Return the [X, Y] coordinate for the center point of the cell that contains the specified text.  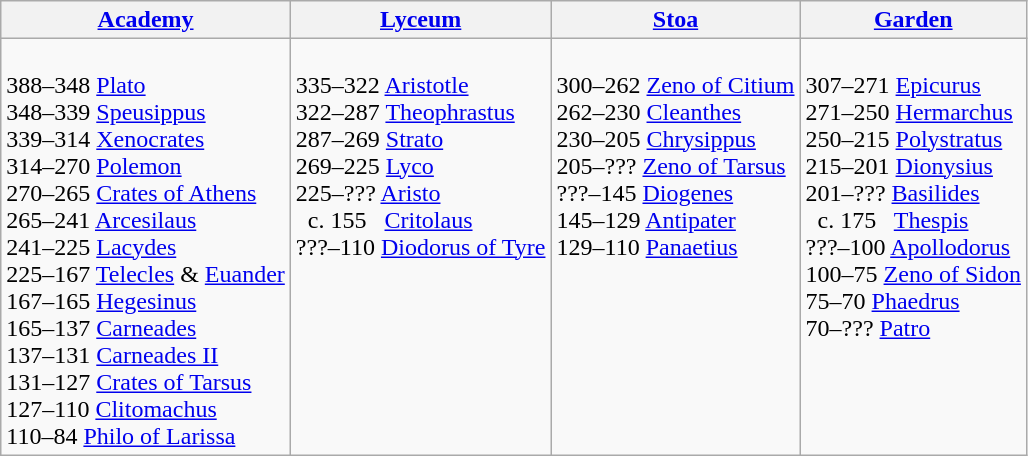
335–322 Aristotle 322–287 Theophrastus 287–269 Strato 269–225 Lyco 225–??? Aristo c. 155 Critolaus ???–110 Diodorus of Tyre [420, 247]
Academy [146, 20]
Stoa [676, 20]
300–262 Zeno of Citium 262–230 Cleanthes 230–205 Chrysippus 205–??? Zeno of Tarsus ???–145 Diogenes 145–129 Antipater 129–110 Panaetius [676, 247]
Garden [913, 20]
Lyceum [420, 20]
